Scan for the cell matching the given text and deliver its [X, Y] coordinate at center. 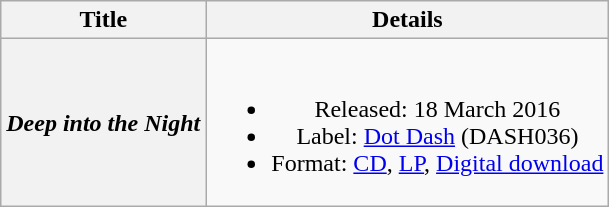
Title [104, 20]
Details [408, 20]
Released: 18 March 2016Label: Dot Dash (DASH036)Format: CD, LP, Digital download [408, 122]
Deep into the Night [104, 122]
